Scan for the cell matching the given text and deliver its [X, Y] coordinate at center. 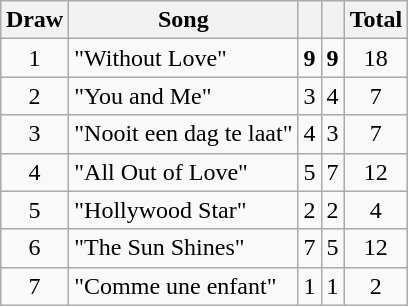
Total [376, 20]
6 [34, 248]
"You and Me" [184, 96]
"Hollywood Star" [184, 210]
"Comme une enfant" [184, 286]
"Nooit een dag te laat" [184, 134]
"Without Love" [184, 58]
"All Out of Love" [184, 172]
Song [184, 20]
"The Sun Shines" [184, 248]
18 [376, 58]
Draw [34, 20]
